Scan for the cell matching the given text and deliver its [x, y] coordinate at center. 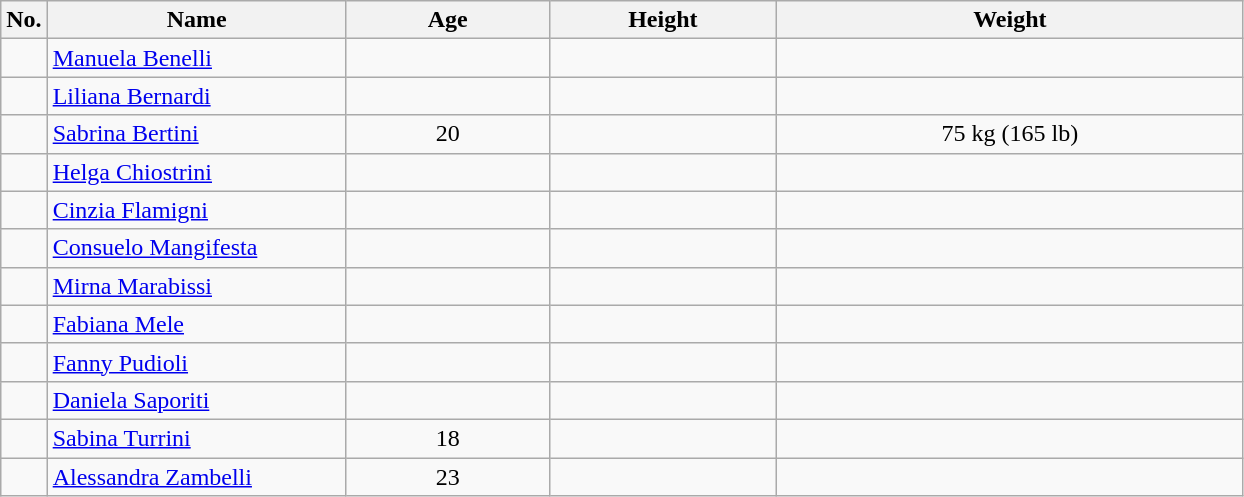
Manuela Benelli [196, 58]
Consuelo Mangifesta [196, 248]
No. [24, 20]
Fanny Pudioli [196, 362]
18 [448, 438]
Name [196, 20]
Helga Chiostrini [196, 172]
Alessandra Zambelli [196, 477]
20 [448, 134]
Sabrina Bertini [196, 134]
75 kg (165 lb) [1010, 134]
Sabina Turrini [196, 438]
Cinzia Flamigni [196, 210]
Weight [1010, 20]
Liliana Bernardi [196, 96]
Age [448, 20]
Height [662, 20]
23 [448, 477]
Mirna Marabissi [196, 286]
Fabiana Mele [196, 324]
Daniela Saporiti [196, 400]
